From the cell containing the given text, extract its center point as [X, Y] coordinate. 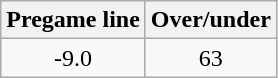
63 [210, 58]
-9.0 [74, 58]
Pregame line [74, 20]
Over/under [210, 20]
